For the text-containing cell, return its midpoint in (x, y) coordinate format. 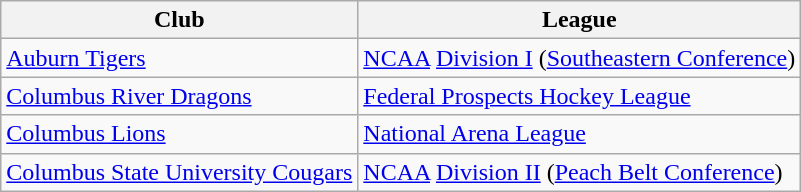
Federal Prospects Hockey League (580, 96)
Club (180, 20)
National Arena League (580, 134)
League (580, 20)
NCAA Division I (Southeastern Conference) (580, 58)
NCAA Division II (Peach Belt Conference) (580, 172)
Columbus State University Cougars (180, 172)
Auburn Tigers (180, 58)
Columbus River Dragons (180, 96)
Columbus Lions (180, 134)
